Identify which cell holds the provided text, then report its (X, Y) central coordinate. 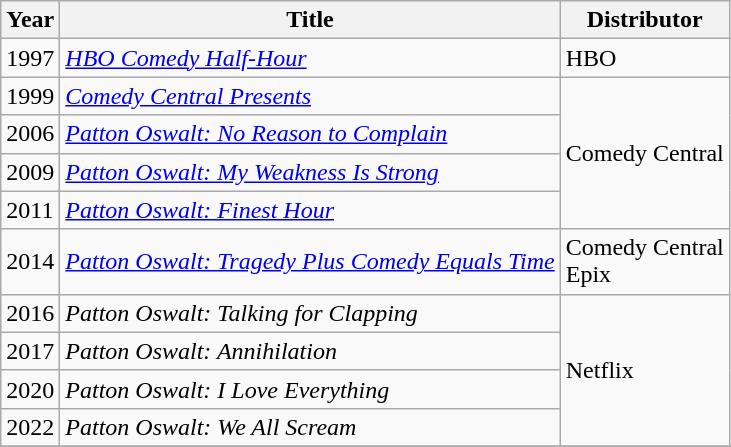
2020 (30, 389)
Comedy Central Presents (310, 96)
2014 (30, 262)
Patton Oswalt: I Love Everything (310, 389)
Netflix (644, 370)
Comedy Central (644, 153)
HBO Comedy Half-Hour (310, 58)
Comedy CentralEpix (644, 262)
HBO (644, 58)
2017 (30, 351)
Patton Oswalt: Talking for Clapping (310, 313)
2009 (30, 172)
2006 (30, 134)
2022 (30, 427)
Patton Oswalt: Finest Hour (310, 210)
Patton Oswalt: Tragedy Plus Comedy Equals Time (310, 262)
Patton Oswalt: My Weakness Is Strong (310, 172)
Year (30, 20)
Patton Oswalt: No Reason to Complain (310, 134)
2016 (30, 313)
Patton Oswalt: Annihilation (310, 351)
1999 (30, 96)
Title (310, 20)
Patton Oswalt: We All Scream (310, 427)
Distributor (644, 20)
2011 (30, 210)
1997 (30, 58)
